Provide the [X, Y] coordinate of the cell's center where the given text is located.  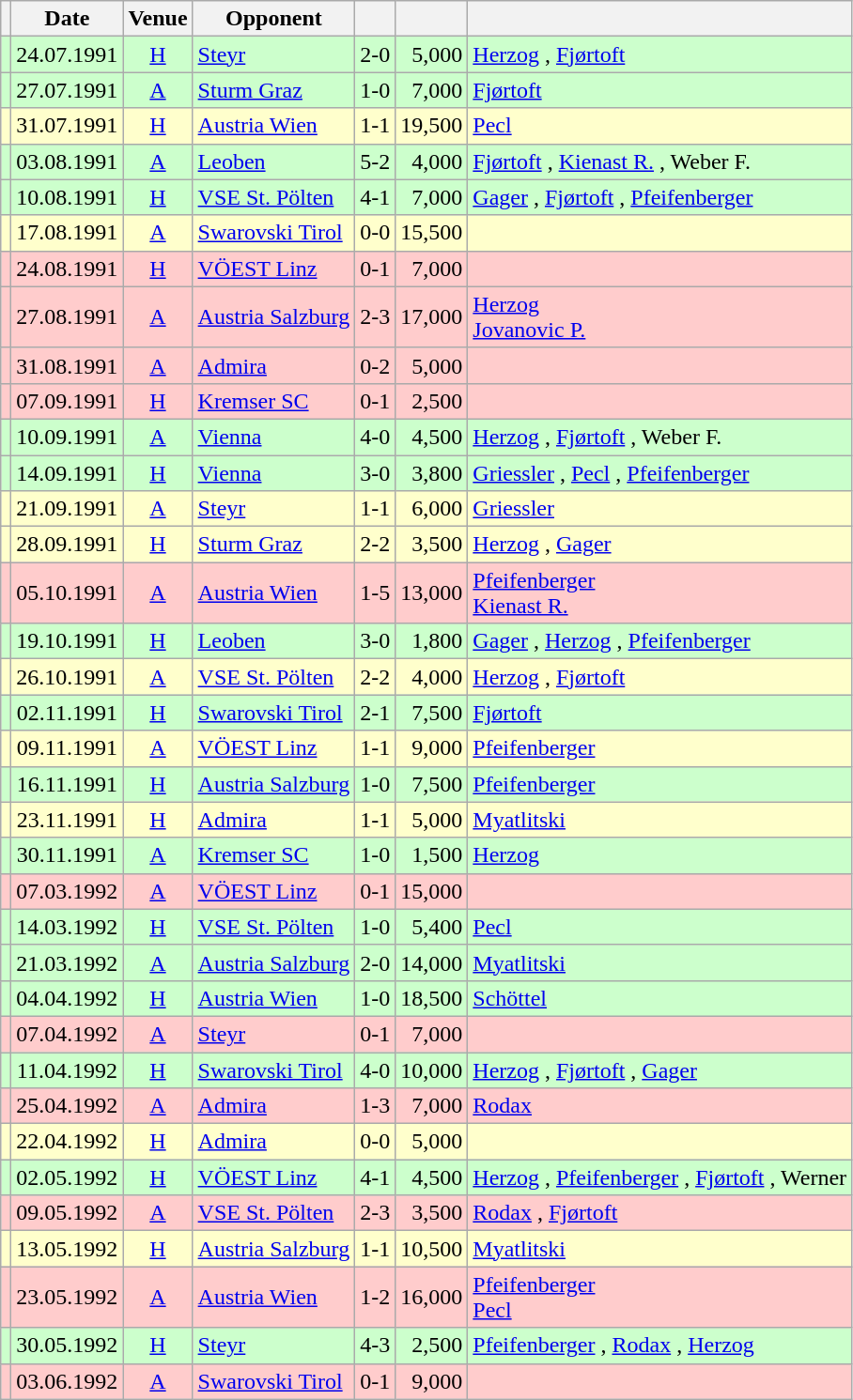
14.03.1992 [68, 927]
23.11.1991 [68, 820]
14,000 [432, 962]
5,400 [432, 927]
17.08.1991 [68, 233]
26.10.1991 [68, 677]
Rodax , Fjørtoft [659, 1213]
27.08.1991 [68, 317]
02.05.1992 [68, 1177]
Herzog [659, 855]
Venue [158, 19]
1,500 [432, 855]
30.11.1991 [68, 855]
Pfeifenberger Pecl [659, 1298]
15,000 [432, 891]
16,000 [432, 1298]
2-1 [376, 713]
28.09.1991 [68, 545]
Herzog , Fjørtoft , Gager [659, 1069]
07.09.1991 [68, 401]
24.08.1991 [68, 269]
3,800 [432, 472]
09.11.1991 [68, 748]
03.06.1992 [68, 1381]
1-5 [376, 593]
10.09.1991 [68, 437]
6,000 [432, 509]
Herzog , Pfeifenberger , Fjørtoft , Werner [659, 1177]
31.07.1991 [68, 126]
13.05.1992 [68, 1249]
1-2 [376, 1298]
24.07.1991 [68, 54]
10,500 [432, 1249]
Pfeifenberger , Rodax , Herzog [659, 1346]
Griessler , Pecl , Pfeifenberger [659, 472]
22.04.1992 [68, 1142]
Schöttel [659, 998]
Gager , Herzog , Pfeifenberger [659, 641]
19,500 [432, 126]
11.04.1992 [68, 1069]
1-3 [376, 1106]
5-2 [376, 162]
0-2 [376, 365]
15,500 [432, 233]
1,800 [432, 641]
Herzog , Gager [659, 545]
10,000 [432, 1069]
18,500 [432, 998]
19.10.1991 [68, 641]
07.03.1992 [68, 891]
04.04.1992 [68, 998]
17,000 [432, 317]
03.08.1991 [68, 162]
09.05.1992 [68, 1213]
27.07.1991 [68, 90]
Griessler [659, 509]
Rodax [659, 1106]
Herzog Jovanovic P. [659, 317]
13,000 [432, 593]
31.08.1991 [68, 365]
Opponent [274, 19]
Fjørtoft , Kienast R. , Weber F. [659, 162]
07.04.1992 [68, 1034]
Herzog , Fjørtoft , Weber F. [659, 437]
Pfeifenberger Kienast R. [659, 593]
05.10.1991 [68, 593]
25.04.1992 [68, 1106]
Gager , Fjørtoft , Pfeifenberger [659, 197]
21.03.1992 [68, 962]
Date [68, 19]
4-3 [376, 1346]
14.09.1991 [68, 472]
21.09.1991 [68, 509]
02.11.1991 [68, 713]
23.05.1992 [68, 1298]
16.11.1991 [68, 784]
30.05.1992 [68, 1346]
10.08.1991 [68, 197]
